Provide the [X, Y] coordinate of the cell's center where the given text is located.  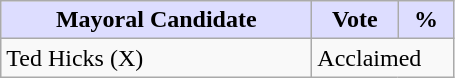
Mayoral Candidate [156, 20]
Ted Hicks (X) [156, 58]
Vote [355, 20]
Acclaimed [383, 58]
% [426, 20]
